Extract the (X, Y) coordinate from the center of the cell holding the provided text.  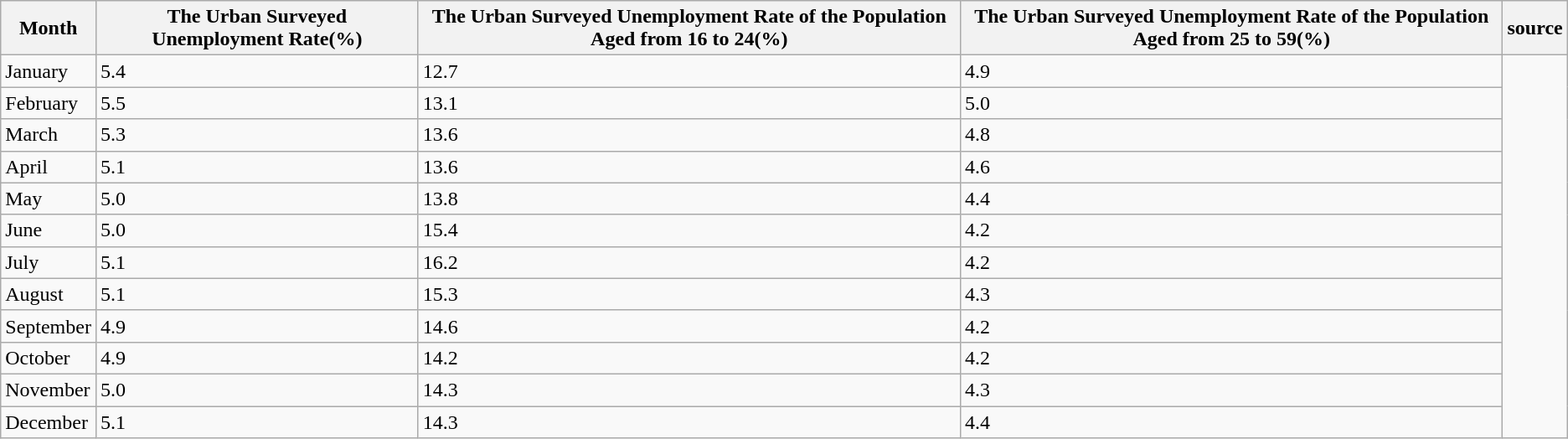
December (49, 421)
14.2 (689, 358)
The Urban Surveyed Unemployment Rate(%) (256, 28)
15.4 (689, 230)
13.1 (689, 103)
5.4 (256, 71)
August (49, 294)
12.7 (689, 71)
February (49, 103)
4.8 (1231, 135)
May (49, 199)
16.2 (689, 262)
September (49, 326)
January (49, 71)
15.3 (689, 294)
April (49, 167)
5.3 (256, 135)
14.6 (689, 326)
4.6 (1231, 167)
Month (49, 28)
June (49, 230)
October (49, 358)
November (49, 390)
The Urban Surveyed Unemployment Rate of the Population Aged from 25 to 59(%) (1231, 28)
March (49, 135)
13.8 (689, 199)
5.5 (256, 103)
The Urban Surveyed Unemployment Rate of the Population Aged from 16 to 24(%) (689, 28)
source (1534, 28)
July (49, 262)
